Output the (X, Y) coordinate of the center of the cell containing the given text.  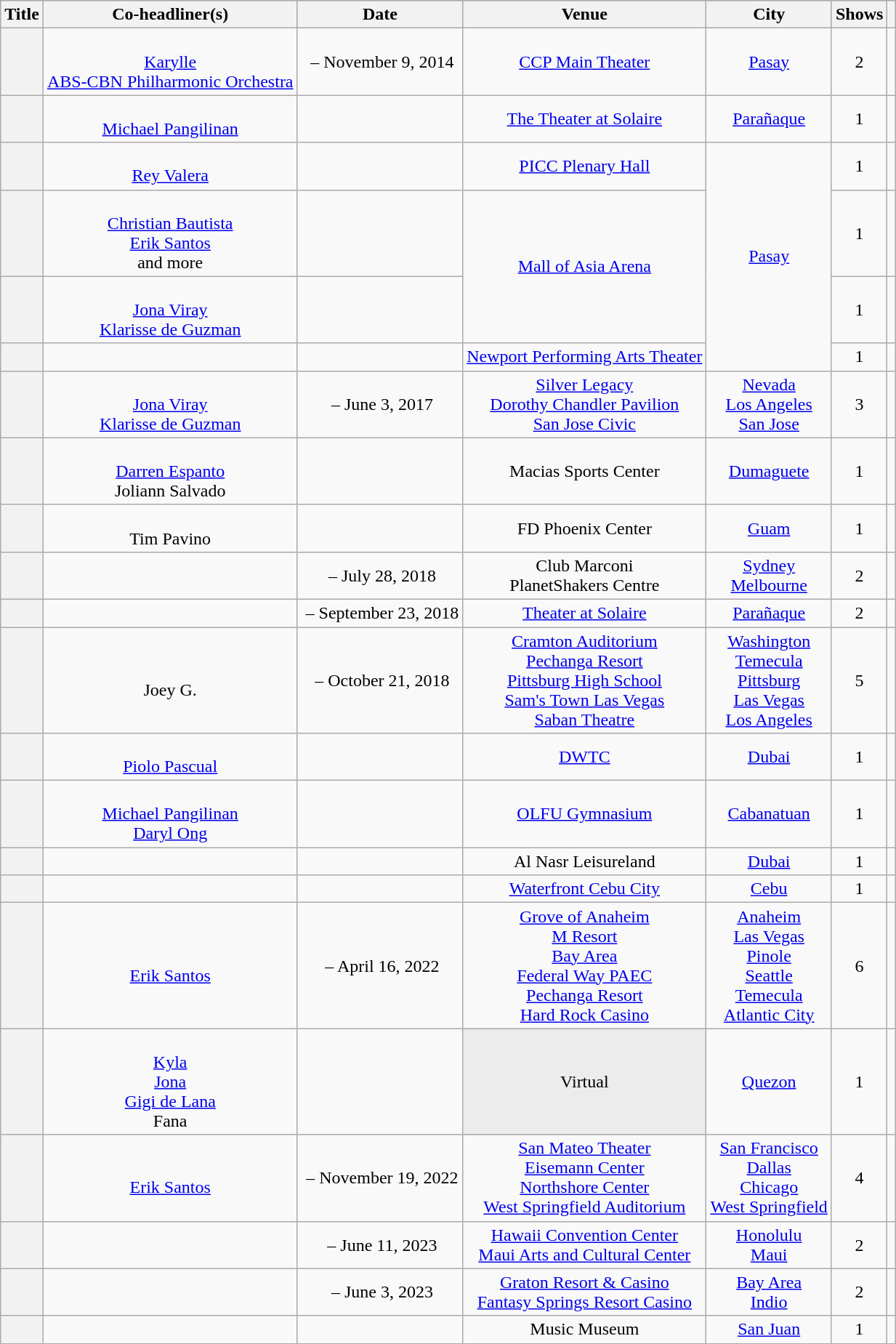
– September 23, 2018 (380, 613)
San FranciscoDallasChicagoWest Springfield (769, 1178)
Music Museum (584, 1329)
Mall of Asia Arena (584, 266)
Darren EspantoJoliann Salvado (170, 471)
– June 11, 2023 (380, 1244)
6 (859, 965)
Michael PangilinanDaryl Ong (170, 814)
Bay AreaIndio (769, 1292)
Macias Sports Center (584, 471)
HonoluluMaui (769, 1244)
NevadaLos AngelesSan Jose (769, 404)
– July 28, 2018 (380, 576)
KylaJonaGigi de LanaFana (170, 1082)
Piolo Pascual (170, 757)
– June 3, 2017 (380, 404)
CCP Main Theater (584, 62)
The Theater at Solaire (584, 119)
Hawaii Convention CenterMaui Arts and Cultural Center (584, 1244)
Title (22, 15)
Al Nasr Leisureland (584, 861)
Date (380, 15)
Co-headliner(s) (170, 15)
San Juan (769, 1329)
KarylleABS-CBN Philharmonic Orchestra (170, 62)
Christian BautistaErik Santosand more (170, 233)
Tim Pavino (170, 528)
Silver LegacyDorothy Chandler PavilionSan Jose Civic (584, 404)
Venue (584, 15)
Guam (769, 528)
Newport Performing Arts Theater (584, 357)
– November 9, 2014 (380, 62)
Virtual (584, 1082)
Waterfront Cebu City (584, 889)
AnaheimLas VegasPinoleSeattleTemeculaAtlantic City (769, 965)
4 (859, 1178)
Grove of AnaheimM ResortBay AreaFederal Way PAECPechanga ResortHard Rock Casino (584, 965)
– October 21, 2018 (380, 680)
City (769, 15)
Cebu (769, 889)
3 (859, 404)
Michael Pangilinan (170, 119)
Dumaguete (769, 471)
5 (859, 680)
Quezon (769, 1082)
Cabanatuan (769, 814)
– June 3, 2023 (380, 1292)
Theater at Solaire (584, 613)
Club MarconiPlanetShakers Centre (584, 576)
San Mateo TheaterEisemann CenterNorthshore CenterWest Springfield Auditorium (584, 1178)
– April 16, 2022 (380, 965)
FD Phoenix Center (584, 528)
Shows (859, 15)
PICC Plenary Hall (584, 166)
Cramton AuditoriumPechanga ResortPittsburg High SchoolSam's Town Las VegasSaban Theatre (584, 680)
WashingtonTemeculaPittsburgLas VegasLos Angeles (769, 680)
Rey Valera (170, 166)
– November 19, 2022 (380, 1178)
Graton Resort & CasinoFantasy Springs Resort Casino (584, 1292)
OLFU Gymnasium (584, 814)
DWTC (584, 757)
SydneyMelbourne (769, 576)
Joey G. (170, 680)
